From the cell containing the given text, extract its center point as (x, y) coordinate. 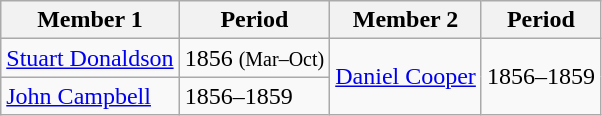
Daniel Cooper (406, 77)
1856 (Mar–Oct) (254, 58)
Member 2 (406, 20)
Member 1 (90, 20)
John Campbell (90, 96)
Stuart Donaldson (90, 58)
